Find where the given text appears and provide that cell's center as (X, Y) coordinate. 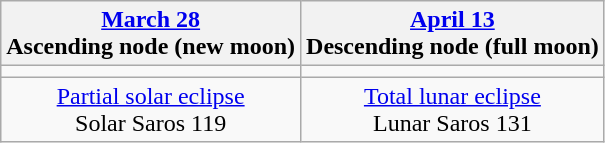
April 13Descending node (full moon) (453, 34)
Partial solar eclipseSolar Saros 119 (151, 110)
Total lunar eclipseLunar Saros 131 (453, 110)
March 28Ascending node (new moon) (151, 34)
